Return the (x, y) coordinate for the center point of the cell that contains the specified text.  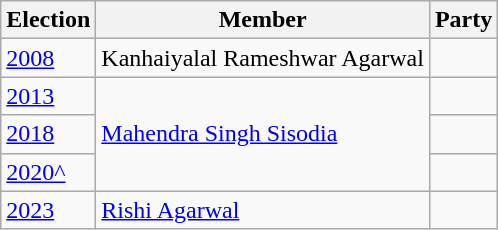
Election (48, 20)
2008 (48, 58)
2020^ (48, 172)
2018 (48, 134)
2013 (48, 96)
Member (263, 20)
2023 (48, 210)
Kanhaiyalal Rameshwar Agarwal (263, 58)
Rishi Agarwal (263, 210)
Party (463, 20)
Mahendra Singh Sisodia (263, 134)
